Return (X, Y) of the center of cell containing provided text 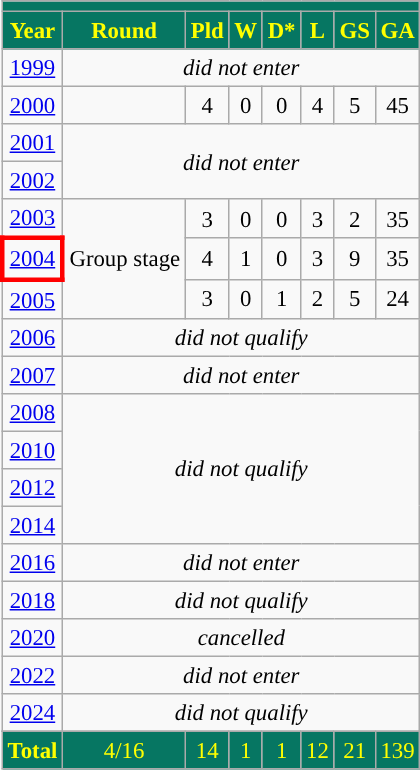
2020 (32, 638)
Pld (207, 31)
GA (398, 31)
45 (398, 106)
2018 (32, 600)
Group stage (124, 260)
2016 (32, 563)
2022 (32, 676)
1999 (32, 68)
L (318, 31)
cancelled (242, 638)
2007 (32, 375)
W (246, 31)
2024 (32, 713)
2003 (32, 220)
2006 (32, 337)
2005 (32, 298)
4/16 (124, 751)
2000 (32, 106)
2001 (32, 143)
Round (124, 31)
2004 (32, 260)
2002 (32, 181)
9 (354, 260)
12 (318, 751)
21 (354, 751)
2014 (32, 525)
24 (398, 298)
2010 (32, 450)
Year (32, 31)
14 (207, 751)
139 (398, 751)
Total (32, 751)
2012 (32, 488)
GS (354, 31)
D* (281, 31)
2008 (32, 412)
